Return the (x, y) coordinate for the center point of the cell that contains the specified text.  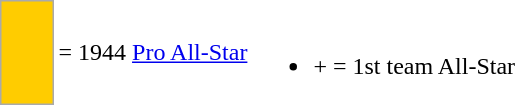
= 1944 Pro All-Star (153, 52)
